Find where the given text appears and provide that cell's center as [X, Y] coordinate. 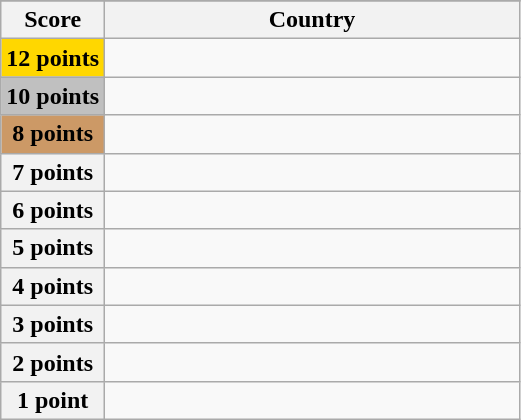
5 points [53, 248]
Country [312, 20]
Score [53, 20]
4 points [53, 286]
12 points [53, 58]
2 points [53, 362]
6 points [53, 210]
7 points [53, 172]
1 point [53, 400]
3 points [53, 324]
8 points [53, 134]
10 points [53, 96]
